Find where the given text appears and provide that cell's center as [X, Y] coordinate. 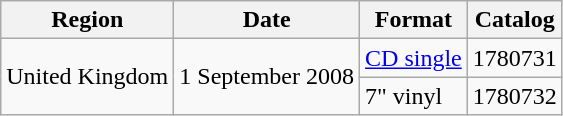
Region [88, 20]
7" vinyl [414, 96]
1780732 [514, 96]
Catalog [514, 20]
CD single [414, 58]
1780731 [514, 58]
Date [267, 20]
Format [414, 20]
United Kingdom [88, 77]
1 September 2008 [267, 77]
